Identify which cell holds the provided text, then report its [X, Y] central coordinate. 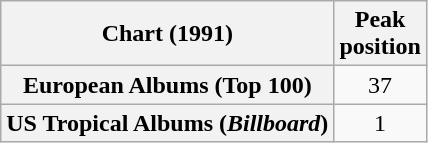
37 [380, 85]
1 [380, 123]
US Tropical Albums (Billboard) [168, 123]
Chart (1991) [168, 34]
European Albums (Top 100) [168, 85]
Peakposition [380, 34]
